Output the (x, y) coordinate of the center of the cell containing the given text.  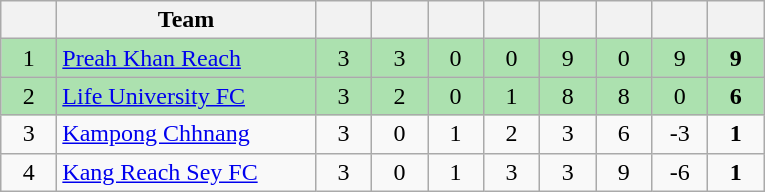
-3 (680, 134)
Kang Reach Sey FC (186, 172)
Life University FC (186, 96)
Team (186, 20)
Kampong Chhnang (186, 134)
4 (29, 172)
-6 (680, 172)
Preah Khan Reach (186, 58)
